Search for the cell housing the specified text and yield its (x, y) center coordinate. 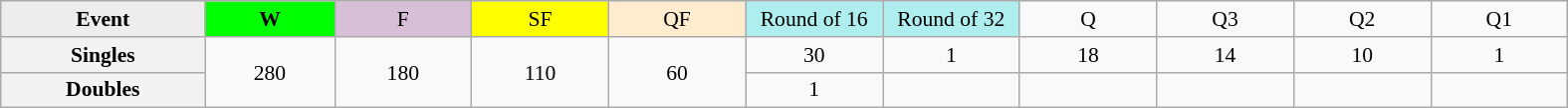
30 (814, 55)
18 (1088, 55)
QF (677, 19)
280 (270, 72)
10 (1362, 55)
180 (403, 72)
W (270, 19)
Round of 32 (951, 19)
Q (1088, 19)
F (403, 19)
Q2 (1362, 19)
Q3 (1226, 19)
14 (1226, 55)
60 (677, 72)
SF (541, 19)
Round of 16 (814, 19)
Doubles (104, 90)
Event (104, 19)
Q1 (1499, 19)
Singles (104, 55)
110 (541, 72)
